Scan for the cell matching the given text and deliver its (x, y) coordinate at center. 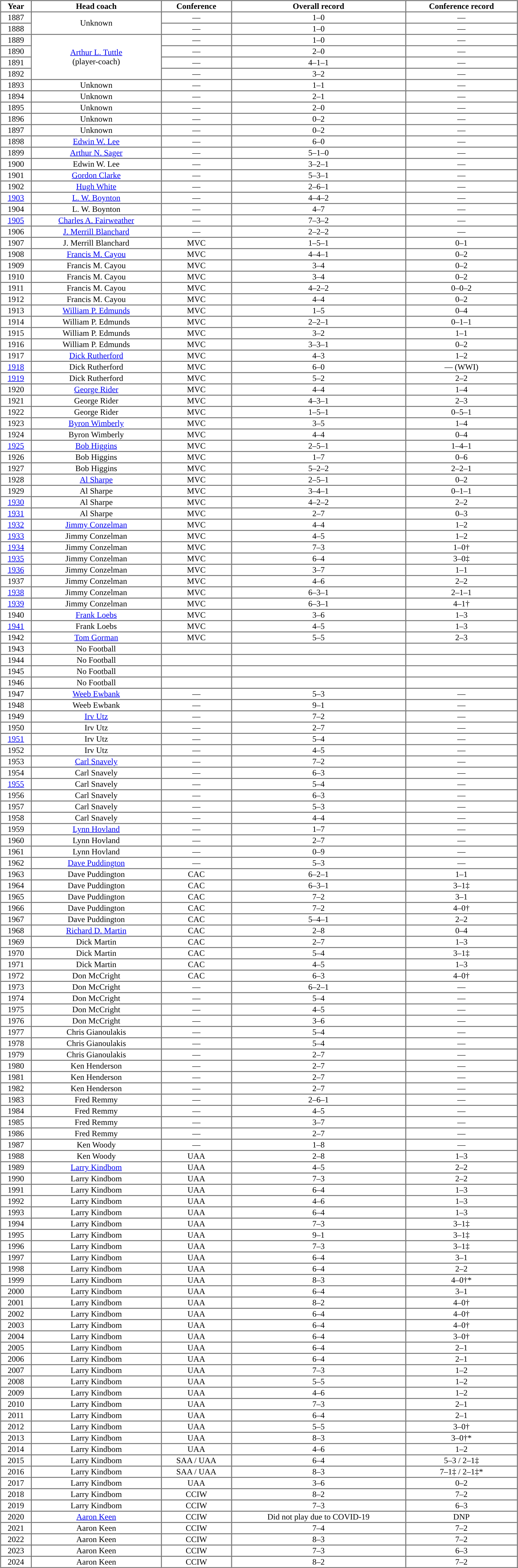
1904 (16, 209)
1998 (16, 1269)
2014 (16, 1449)
1952 (16, 750)
1893 (16, 85)
2–2–2 (319, 232)
1921 (16, 400)
1890 (16, 51)
1918 (16, 367)
2009 (16, 1392)
1985 (16, 1122)
2002 (16, 1314)
4–3–1 (319, 400)
3–2–1 (319, 164)
Arthur N. Sager (96, 152)
1969 (16, 941)
1911 (16, 288)
0–0–2 (461, 288)
1931 (16, 513)
1909 (16, 265)
1933 (16, 536)
2013 (16, 1438)
0–3 (461, 513)
1891 (16, 62)
1981 (16, 1077)
1974 (16, 998)
1945 (16, 671)
0–1 (461, 243)
7–3–2 (319, 220)
1990 (16, 1179)
Richard D. Martin (96, 931)
1895 (16, 107)
1948 (16, 705)
3–0†* (461, 1438)
Conference record (461, 6)
1906 (16, 232)
5–3 / 2–1‡ (461, 1460)
1987 (16, 1144)
1889 (16, 40)
1935 (16, 558)
2–1–1 (461, 592)
1992 (16, 1201)
1977 (16, 1032)
4–1–1 (319, 62)
1993 (16, 1212)
4–0†* (461, 1280)
1–8 (319, 1144)
1897 (16, 130)
Charles A. Fairweather (96, 220)
3–4–1 (319, 491)
Gordon Clarke (96, 175)
5–4–1 (319, 919)
7–4 (319, 1528)
1972 (16, 976)
1936 (16, 570)
1959 (16, 829)
1949 (16, 716)
2021 (16, 1528)
1940 (16, 615)
1913 (16, 310)
1932 (16, 525)
Year (16, 6)
1919 (16, 378)
1970 (16, 953)
1914 (16, 322)
4–1† (461, 603)
1934 (16, 547)
Head coach (96, 6)
1995 (16, 1235)
1942 (16, 637)
1–4–1 (461, 445)
1922 (16, 412)
1951 (16, 739)
Did not play due to COVID-19 (319, 1517)
1916 (16, 344)
2011 (16, 1415)
1–0† (461, 547)
4–4–2 (319, 197)
2003 (16, 1325)
1975 (16, 1009)
1–5 (319, 310)
1920 (16, 389)
3–0‡ (461, 558)
2022 (16, 1539)
4–7 (319, 209)
1965 (16, 896)
0–5–1 (461, 412)
1928 (16, 480)
1938 (16, 592)
1963 (16, 874)
2015 (16, 1460)
2016 (16, 1472)
1986 (16, 1133)
1899 (16, 152)
1927 (16, 468)
Arthur L. Tuttle (player-coach) (96, 57)
1930 (16, 502)
2007 (16, 1370)
1967 (16, 919)
1961 (16, 851)
2006 (16, 1359)
5–3–1 (319, 175)
2012 (16, 1427)
1956 (16, 795)
1896 (16, 119)
1905 (16, 220)
3–5 (319, 423)
1941 (16, 626)
2019 (16, 1505)
1926 (16, 457)
5–1–0 (319, 152)
5–2–2 (319, 468)
1954 (16, 773)
1979 (16, 1054)
1978 (16, 1043)
1887 (16, 17)
1950 (16, 728)
2018 (16, 1494)
1964 (16, 885)
1943 (16, 648)
1924 (16, 435)
1929 (16, 491)
1937 (16, 581)
1925 (16, 445)
1996 (16, 1246)
1900 (16, 164)
1888 (16, 29)
1944 (16, 660)
1903 (16, 197)
1957 (16, 806)
DNP (461, 1517)
4–4–1 (319, 254)
4–3 (319, 355)
2017 (16, 1483)
2020 (16, 1517)
1912 (16, 299)
2010 (16, 1404)
1953 (16, 761)
1960 (16, 840)
1910 (16, 277)
1901 (16, 175)
3–3–1 (319, 344)
1915 (16, 333)
1983 (16, 1099)
2023 (16, 1550)
1894 (16, 96)
1947 (16, 693)
1999 (16, 1280)
1988 (16, 1156)
1994 (16, 1224)
1982 (16, 1088)
— (WWI) (461, 367)
1958 (16, 818)
1980 (16, 1066)
7–1‡ / 2–1‡* (461, 1472)
1946 (16, 683)
1902 (16, 187)
0–6 (461, 457)
1923 (16, 423)
Hugh White (96, 187)
1898 (16, 141)
1917 (16, 355)
1966 (16, 908)
1939 (16, 603)
1991 (16, 1189)
1971 (16, 964)
1962 (16, 863)
1989 (16, 1167)
Tom Gorman (96, 637)
1955 (16, 784)
2004 (16, 1336)
1984 (16, 1111)
Conference (196, 6)
0–9 (319, 851)
5–2 (319, 378)
1997 (16, 1257)
2005 (16, 1347)
1968 (16, 931)
2024 (16, 1562)
2001 (16, 1302)
2008 (16, 1381)
2000 (16, 1291)
1908 (16, 254)
1976 (16, 1021)
1907 (16, 243)
Overall record (319, 6)
1973 (16, 987)
1892 (16, 74)
